From the cell containing the given text, extract its center point as [x, y] coordinate. 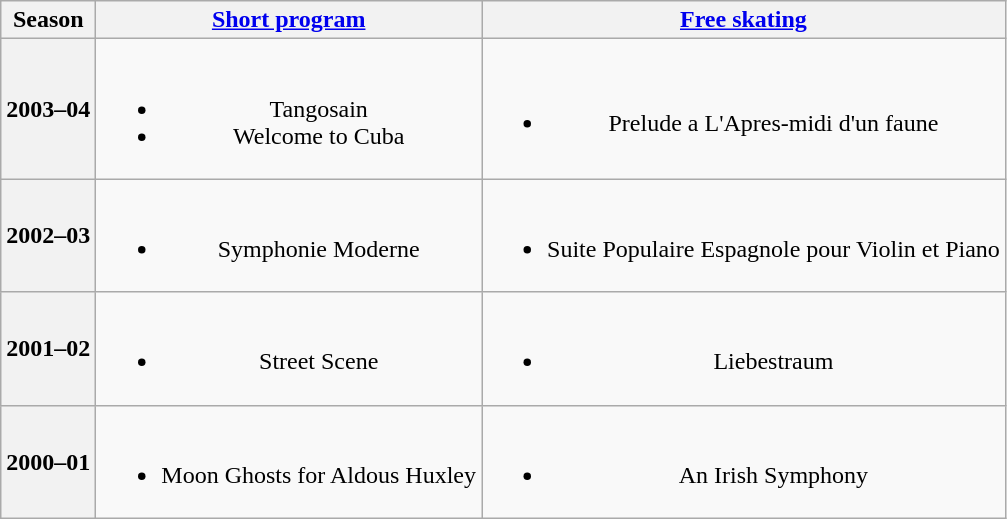
2001–02 [48, 348]
Short program [289, 20]
2002–03 [48, 236]
Free skating [744, 20]
An Irish Symphony [744, 462]
2000–01 [48, 462]
Prelude a L'Apres-midi d'un faune [744, 109]
Moon Ghosts for Aldous Huxley [289, 462]
Liebestraum [744, 348]
2003–04 [48, 109]
Street Scene [289, 348]
Symphonie Moderne [289, 236]
Suite Populaire Espagnole pour Violin et Piano [744, 236]
Tangosain Welcome to Cuba [289, 109]
Season [48, 20]
